Extract the (X, Y) coordinate from the center of the cell holding the provided text.  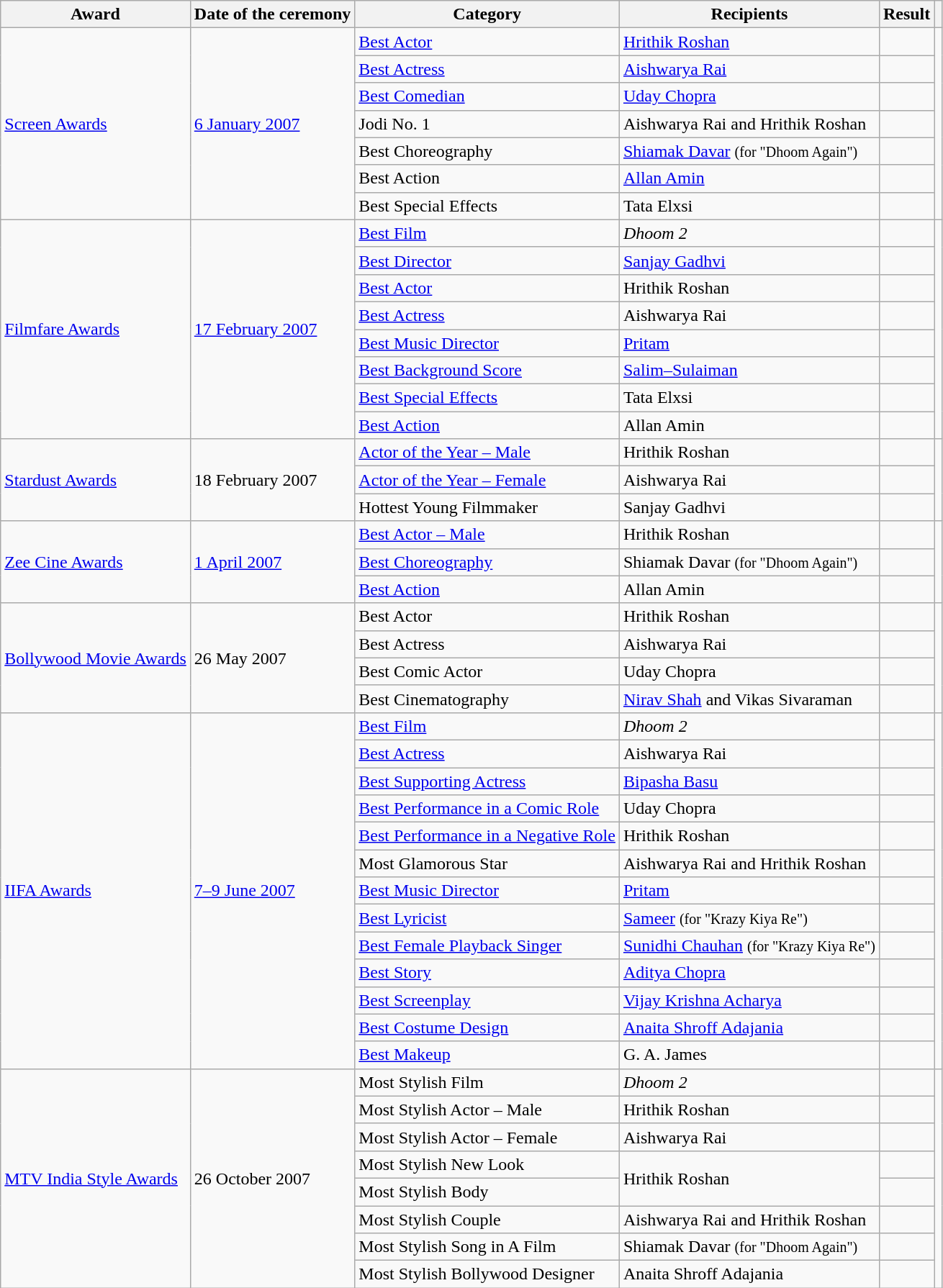
Zee Cine Awards (96, 562)
Best Comic Actor (487, 671)
Screen Awards (96, 124)
Sunidhi Chauhan (for "Krazy Kiya Re") (749, 945)
Most Glamorous Star (487, 863)
Award (96, 14)
Best Actor – Male (487, 535)
Most Stylish New Look (487, 1164)
Nirav Shah and Vikas Sivaraman (749, 699)
Best Costume Design (487, 1028)
Aditya Chopra (749, 973)
Date of the ceremony (272, 14)
Hottest Young Filmmaker (487, 507)
Bollywood Movie Awards (96, 658)
Actor of the Year – Male (487, 453)
Best Cinematography (487, 699)
Vijay Krishna Acharya (749, 1000)
Most Stylish Actor – Female (487, 1137)
Best Makeup (487, 1055)
Most Stylish Film (487, 1082)
Most Stylish Body (487, 1192)
Filmfare Awards (96, 329)
Best Comedian (487, 96)
MTV India Style Awards (96, 1178)
Sameer (for "Krazy Kiya Re") (749, 918)
Actor of the Year – Female (487, 480)
Best Performance in a Negative Role (487, 836)
Most Stylish Bollywood Designer (487, 1274)
1 April 2007 (272, 562)
Best Female Playback Singer (487, 945)
Most Stylish Actor – Male (487, 1110)
Salim–Sulaiman (749, 371)
Best Director (487, 260)
Category (487, 14)
Jodi No. 1 (487, 124)
IIFA Awards (96, 891)
Stardust Awards (96, 480)
Most Stylish Song in A Film (487, 1247)
Best Performance in a Comic Role (487, 809)
Best Screenplay (487, 1000)
17 February 2007 (272, 329)
26 October 2007 (272, 1178)
Result (906, 14)
Best Supporting Actress (487, 781)
26 May 2007 (272, 658)
G. A. James (749, 1055)
6 January 2007 (272, 124)
Bipasha Basu (749, 781)
18 February 2007 (272, 480)
7–9 June 2007 (272, 891)
Most Stylish Couple (487, 1220)
Best Story (487, 973)
Recipients (749, 14)
Best Background Score (487, 371)
Best Lyricist (487, 918)
